Locate the cell with the specified text and output its (X, Y) center coordinate. 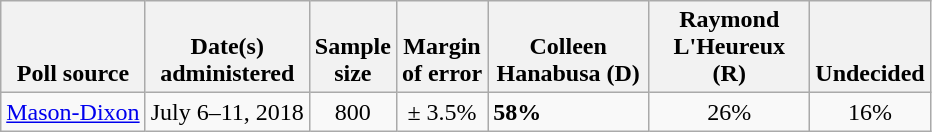
58% (568, 112)
Date(s)administered (227, 47)
Undecided (870, 47)
RaymondL'Heureux (R) (730, 47)
800 (352, 112)
Samplesize (352, 47)
ColleenHanabusa (D) (568, 47)
Mason-Dixon (73, 112)
± 3.5% (442, 112)
Marginof error (442, 47)
26% (730, 112)
July 6–11, 2018 (227, 112)
16% (870, 112)
Poll source (73, 47)
